From the cell containing the given text, extract its center point as [x, y] coordinate. 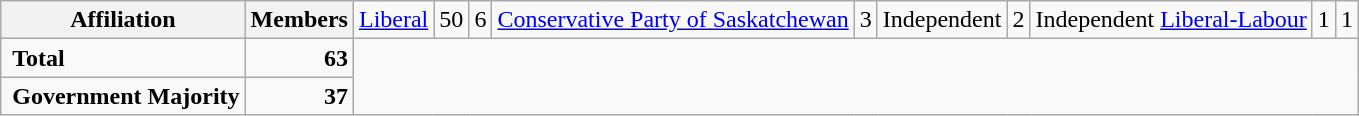
63 [299, 58]
Conservative Party of Saskatchewan [673, 20]
6 [480, 20]
Independent [942, 20]
Members [299, 20]
2 [1018, 20]
3 [866, 20]
Independent Liberal-Labour [1171, 20]
Affiliation [123, 20]
Total [123, 58]
50 [452, 20]
Government Majority [123, 96]
37 [299, 96]
Liberal [393, 20]
